Pinpoint the cell where the given text exists, returning its [X, Y] midpoint coordinate. 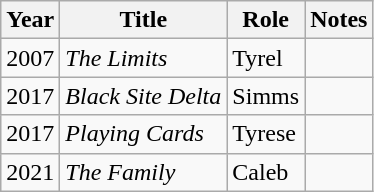
Black Site Delta [144, 96]
2007 [30, 58]
Role [266, 20]
Tyrese [266, 134]
Title [144, 20]
Caleb [266, 172]
Playing Cards [144, 134]
The Family [144, 172]
Simms [266, 96]
Notes [339, 20]
Year [30, 20]
The Limits [144, 58]
Tyrel [266, 58]
2021 [30, 172]
